Return the (x, y) coordinate for the center point of the cell that contains the specified text.  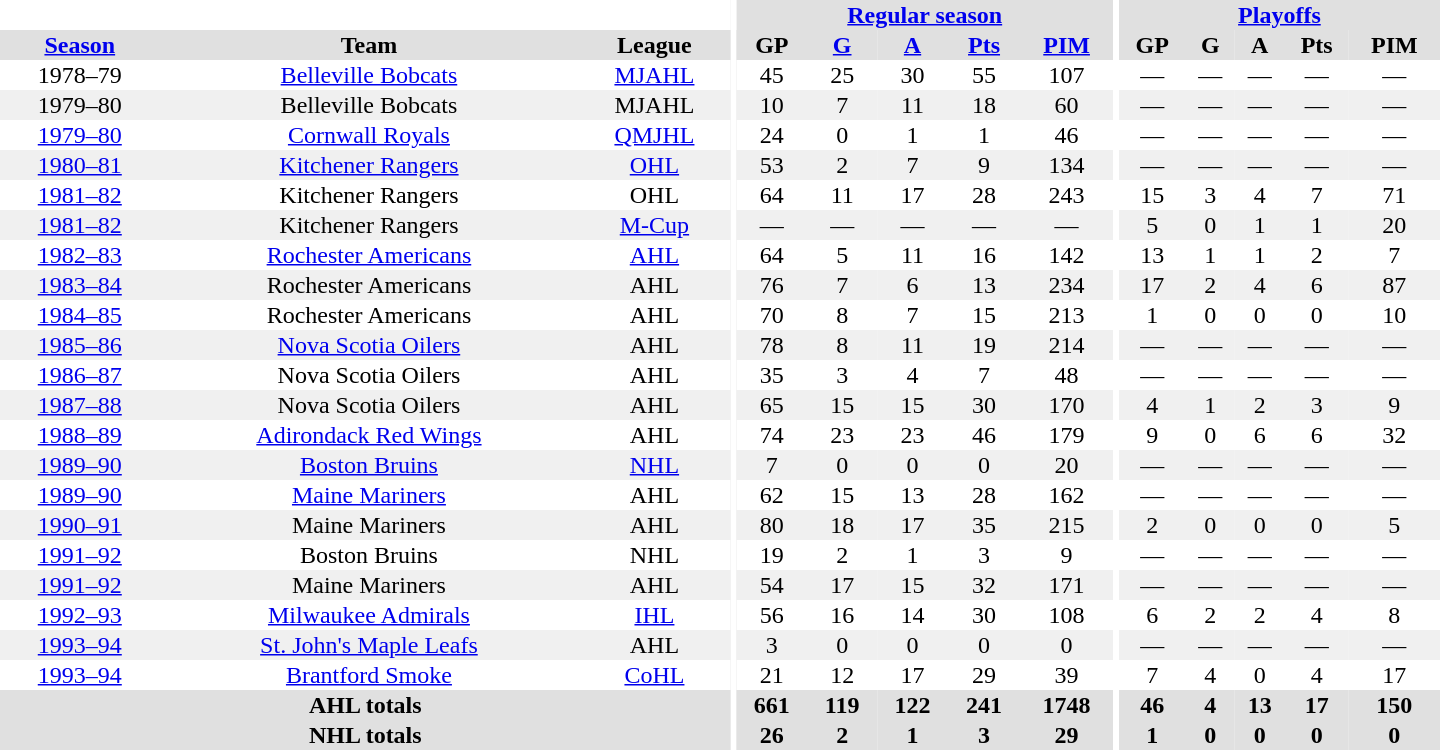
122 (913, 705)
162 (1067, 495)
Team (370, 45)
213 (1067, 315)
IHL (654, 615)
Season (80, 45)
Regular season (924, 15)
108 (1067, 615)
1984–85 (80, 315)
1986–87 (80, 375)
142 (1067, 255)
170 (1067, 405)
1988–89 (80, 435)
215 (1067, 525)
107 (1067, 75)
12 (842, 675)
14 (913, 615)
M-Cup (654, 225)
53 (772, 165)
AHL totals (366, 705)
661 (772, 705)
Brantford Smoke (370, 675)
71 (1394, 195)
48 (1067, 375)
60 (1067, 105)
1990–91 (80, 525)
243 (1067, 195)
NHL totals (366, 735)
179 (1067, 435)
Cornwall Royals (370, 135)
56 (772, 615)
1983–84 (80, 285)
150 (1394, 705)
1982–83 (80, 255)
80 (772, 525)
134 (1067, 165)
241 (984, 705)
24 (772, 135)
171 (1067, 585)
70 (772, 315)
QMJHL (654, 135)
Adirondack Red Wings (370, 435)
25 (842, 75)
74 (772, 435)
214 (1067, 345)
234 (1067, 285)
1985–86 (80, 345)
78 (772, 345)
Playoffs (1280, 15)
1992–93 (80, 615)
45 (772, 75)
55 (984, 75)
65 (772, 405)
119 (842, 705)
21 (772, 675)
39 (1067, 675)
1978–79 (80, 75)
1987–88 (80, 405)
League (654, 45)
Milwaukee Admirals (370, 615)
26 (772, 735)
54 (772, 585)
87 (1394, 285)
CoHL (654, 675)
St. John's Maple Leafs (370, 645)
62 (772, 495)
1748 (1067, 705)
1980–81 (80, 165)
76 (772, 285)
